Search for the cell housing the specified text and yield its (x, y) center coordinate. 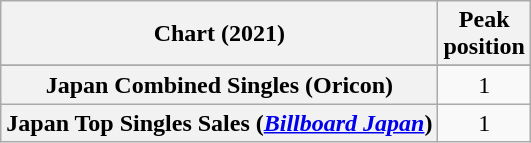
Japan Top Singles Sales (Billboard Japan) (220, 123)
Japan Combined Singles (Oricon) (220, 85)
Chart (2021) (220, 34)
Peakposition (484, 34)
